Provide the [X, Y] coordinate of the cell's center where the given text is located.  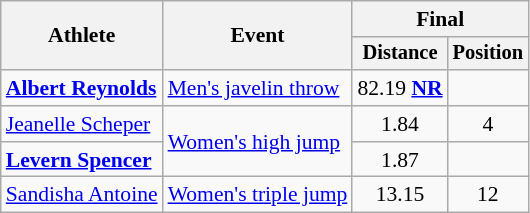
Athlete [82, 36]
Event [258, 36]
Jeanelle Scheper [82, 124]
Albert Reynolds [82, 88]
Women's high jump [258, 142]
Women's triple jump [258, 195]
1.84 [400, 124]
Levern Spencer [82, 160]
1.87 [400, 160]
Final [440, 19]
82.19 NR [400, 88]
Men's javelin throw [258, 88]
Position [488, 54]
4 [488, 124]
Sandisha Antoine [82, 195]
12 [488, 195]
Distance [400, 54]
13.15 [400, 195]
